Identify which cell holds the provided text, then report its [x, y] central coordinate. 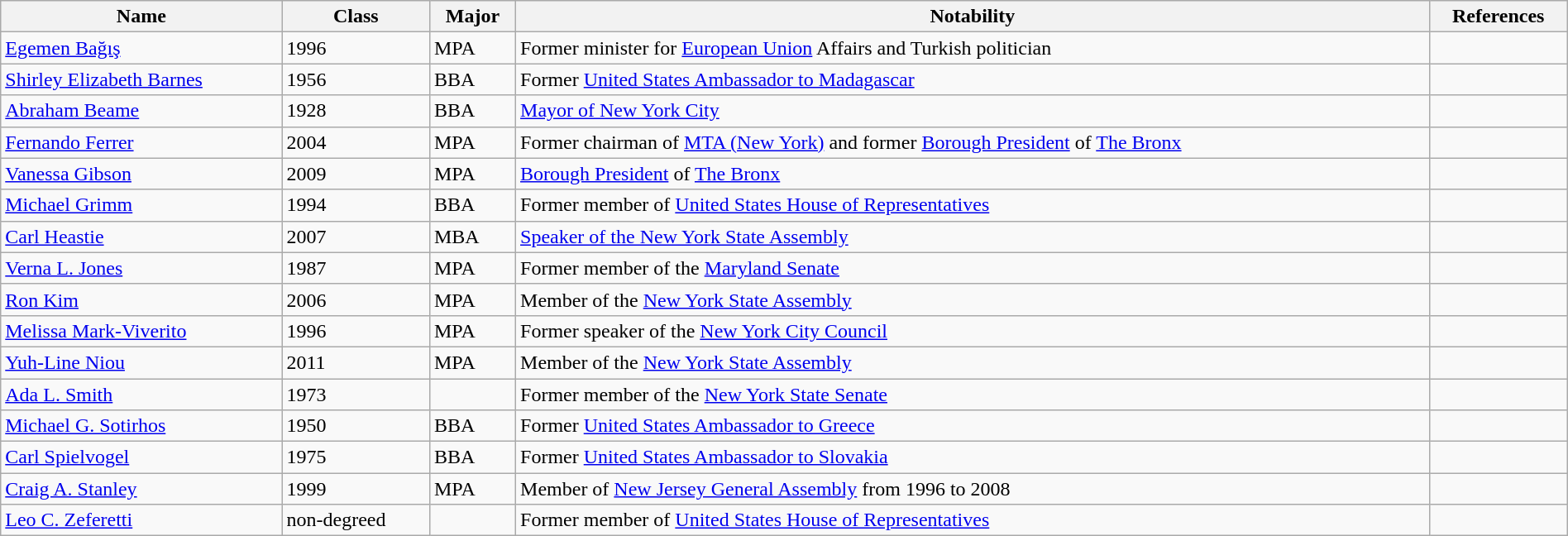
Melissa Mark-Viverito [141, 331]
2011 [356, 362]
Leo C. Zeferetti [141, 520]
1999 [356, 489]
1994 [356, 205]
1975 [356, 457]
2006 [356, 299]
2004 [356, 142]
References [1499, 17]
Ada L. Smith [141, 395]
Former speaker of the New York City Council [973, 331]
Carl Heastie [141, 237]
Michael G. Sotirhos [141, 426]
Vanessa Gibson [141, 174]
2007 [356, 237]
Borough President of The Bronx [973, 174]
non-degreed [356, 520]
1987 [356, 268]
MBA [472, 237]
1973 [356, 395]
Michael Grimm [141, 205]
1950 [356, 426]
Mayor of New York City [973, 111]
Speaker of the New York State Assembly [973, 237]
Major [472, 17]
Shirley Elizabeth Barnes [141, 79]
1956 [356, 79]
Verna L. Jones [141, 268]
Egemen Bağış [141, 48]
2009 [356, 174]
Abraham Beame [141, 111]
Name [141, 17]
Former chairman of MTA (New York) and former Borough President of The Bronx [973, 142]
Former member of the New York State Senate [973, 395]
Former United States Ambassador to Slovakia [973, 457]
1928 [356, 111]
Member of New Jersey General Assembly from 1996 to 2008 [973, 489]
Craig A. Stanley [141, 489]
Ron Kim [141, 299]
Former United States Ambassador to Madagascar [973, 79]
Class [356, 17]
Fernando Ferrer [141, 142]
Former member of the Maryland Senate [973, 268]
Former minister for European Union Affairs and Turkish politician [973, 48]
Former United States Ambassador to Greece [973, 426]
Yuh-Line Niou [141, 362]
Notability [973, 17]
Carl Spielvogel [141, 457]
